Identify which cell holds the provided text, then report its [x, y] central coordinate. 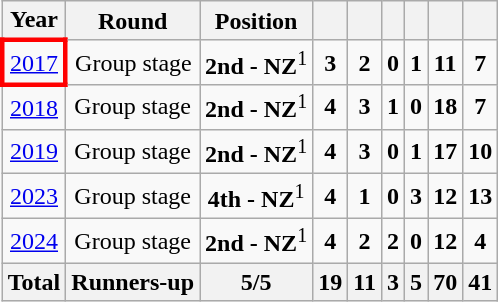
Year [34, 21]
13 [480, 196]
18 [446, 108]
19 [330, 282]
4th - NZ1 [256, 196]
5 [416, 282]
2019 [34, 152]
Round [133, 21]
2017 [34, 62]
17 [446, 152]
2023 [34, 196]
Runners-up [133, 282]
5/5 [256, 282]
2018 [34, 108]
Position [256, 21]
10 [480, 152]
70 [446, 282]
41 [480, 282]
Total [34, 282]
2024 [34, 242]
